For the text-containing cell, return its midpoint in [X, Y] coordinate format. 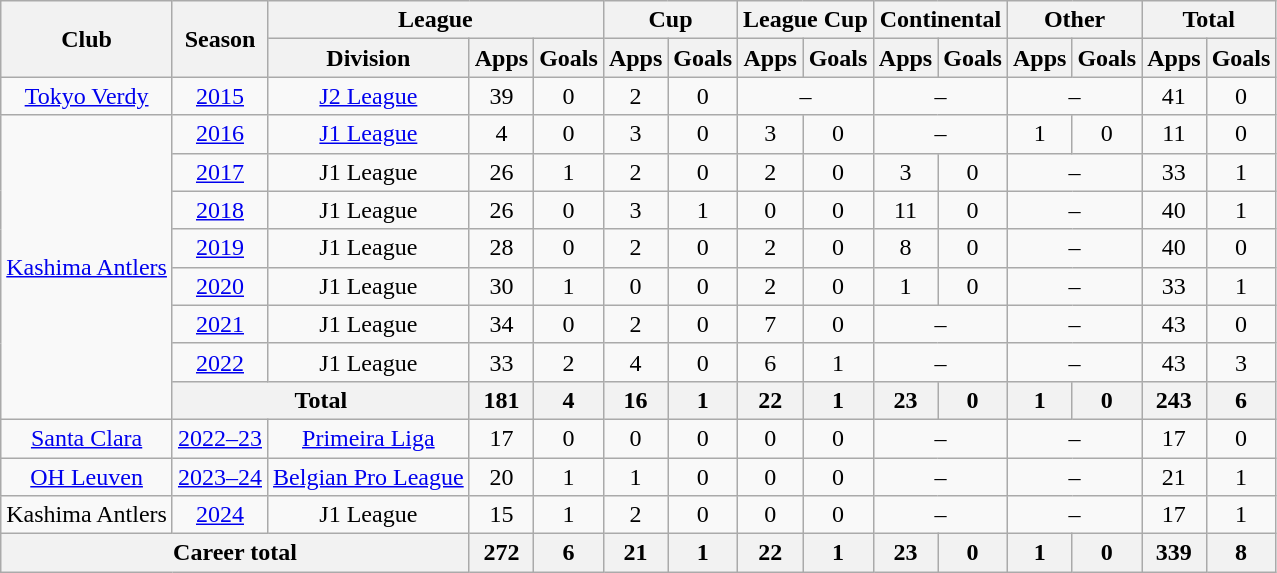
34 [501, 324]
J2 League [369, 96]
2017 [220, 172]
2022–23 [220, 438]
Division [369, 58]
16 [635, 400]
2021 [220, 324]
Continental [940, 20]
272 [501, 553]
41 [1174, 96]
League Cup [806, 20]
2016 [220, 134]
2023–24 [220, 477]
Career total [235, 553]
2019 [220, 248]
Season [220, 39]
OH Leuven [87, 477]
15 [501, 515]
28 [501, 248]
2022 [220, 362]
Cup [670, 20]
League [436, 20]
2015 [220, 96]
Club [87, 39]
Tokyo Verdy [87, 96]
Primeira Liga [369, 438]
Other [1074, 20]
39 [501, 96]
2018 [220, 210]
30 [501, 286]
20 [501, 477]
7 [770, 324]
243 [1174, 400]
339 [1174, 553]
Santa Clara [87, 438]
2024 [220, 515]
181 [501, 400]
2020 [220, 286]
Belgian Pro League [369, 477]
